Output the (x, y) coordinate of the center of the cell containing the given text.  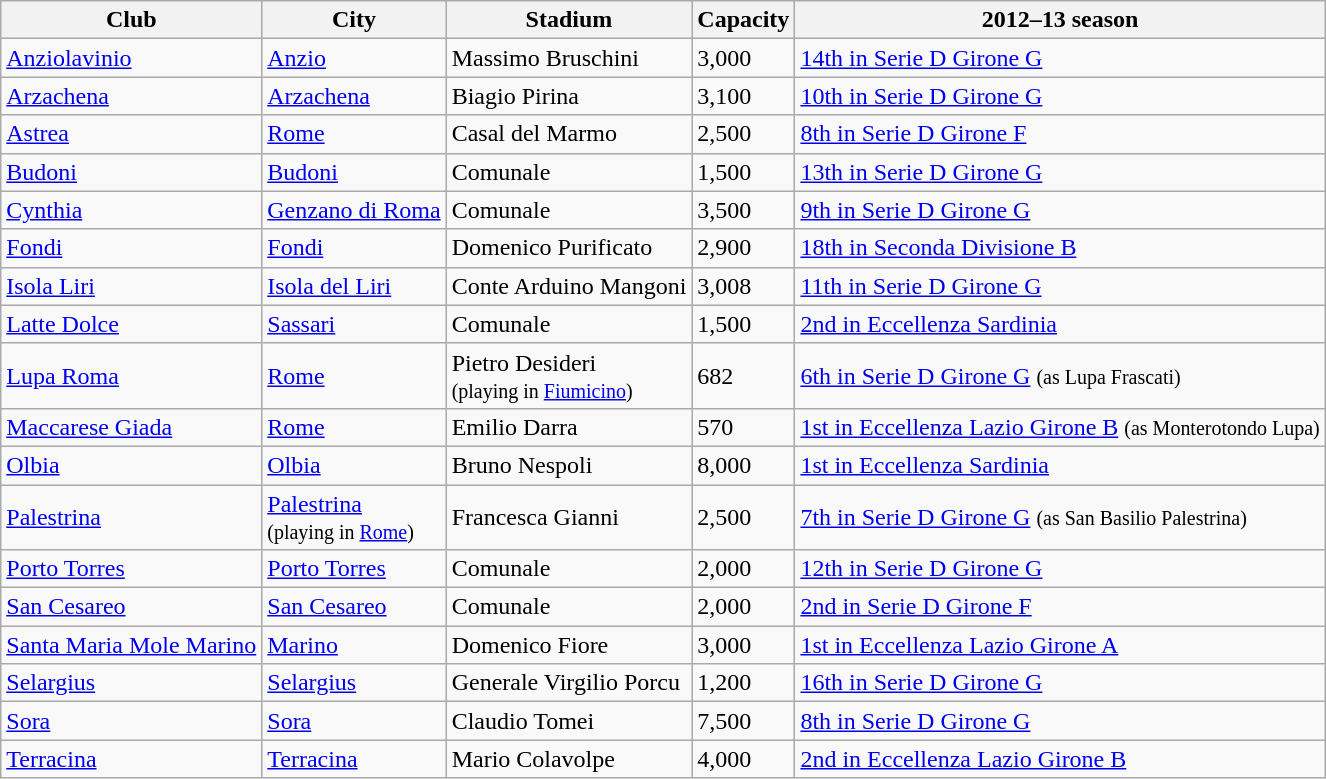
2012–13 season (1060, 20)
Isola Liri (132, 286)
Genzano di Roma (354, 210)
Lupa Roma (132, 376)
Emilio Darra (569, 427)
13th in Serie D Girone G (1060, 172)
Isola del Liri (354, 286)
Santa Maria Mole Marino (132, 645)
8,000 (744, 465)
3,100 (744, 96)
1st in Eccellenza Lazio Girone B (as Monterotondo Lupa) (1060, 427)
Biagio Pirina (569, 96)
8th in Serie D Girone G (1060, 721)
Anzio (354, 58)
1,200 (744, 683)
Palestrina (132, 516)
Stadium (569, 20)
14th in Serie D Girone G (1060, 58)
7th in Serie D Girone G (as San Basilio Palestrina) (1060, 516)
Claudio Tomei (569, 721)
City (354, 20)
Maccarese Giada (132, 427)
Anziolavinio (132, 58)
2,900 (744, 248)
8th in Serie D Girone F (1060, 134)
1st in Eccellenza Sardinia (1060, 465)
1st in Eccellenza Lazio Girone A (1060, 645)
3,500 (744, 210)
2nd in Serie D Girone F (1060, 607)
Conte Arduino Mangoni (569, 286)
Sassari (354, 324)
570 (744, 427)
4,000 (744, 759)
2nd in Eccellenza Lazio Girone B (1060, 759)
Francesca Gianni (569, 516)
10th in Serie D Girone G (1060, 96)
16th in Serie D Girone G (1060, 683)
Capacity (744, 20)
9th in Serie D Girone G (1060, 210)
7,500 (744, 721)
Generale Virgilio Porcu (569, 683)
Palestrina(playing in Rome) (354, 516)
Domenico Purificato (569, 248)
Club (132, 20)
Latte Dolce (132, 324)
2nd in Eccellenza Sardinia (1060, 324)
Domenico Fiore (569, 645)
Casal del Marmo (569, 134)
Massimo Bruschini (569, 58)
12th in Serie D Girone G (1060, 569)
11th in Serie D Girone G (1060, 286)
Marino (354, 645)
18th in Seconda Divisione B (1060, 248)
Cynthia (132, 210)
682 (744, 376)
6th in Serie D Girone G (as Lupa Frascati) (1060, 376)
Mario Colavolpe (569, 759)
Astrea (132, 134)
Bruno Nespoli (569, 465)
3,008 (744, 286)
Pietro Desideri(playing in Fiumicino) (569, 376)
